Return the (x, y) coordinate for the center point of the cell that contains the specified text.  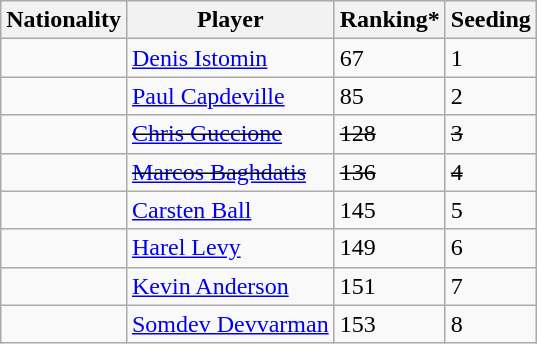
Somdev Devvarman (230, 324)
7 (490, 286)
Harel Levy (230, 248)
6 (490, 248)
Player (230, 20)
67 (390, 58)
1 (490, 58)
Nationality (64, 20)
Carsten Ball (230, 210)
149 (390, 248)
Paul Capdeville (230, 96)
Ranking* (390, 20)
3 (490, 134)
Denis Istomin (230, 58)
5 (490, 210)
Kevin Anderson (230, 286)
2 (490, 96)
128 (390, 134)
136 (390, 172)
145 (390, 210)
151 (390, 286)
Seeding (490, 20)
4 (490, 172)
Chris Guccione (230, 134)
153 (390, 324)
85 (390, 96)
8 (490, 324)
Marcos Baghdatis (230, 172)
